Find where the given text appears and provide that cell's center as [X, Y] coordinate. 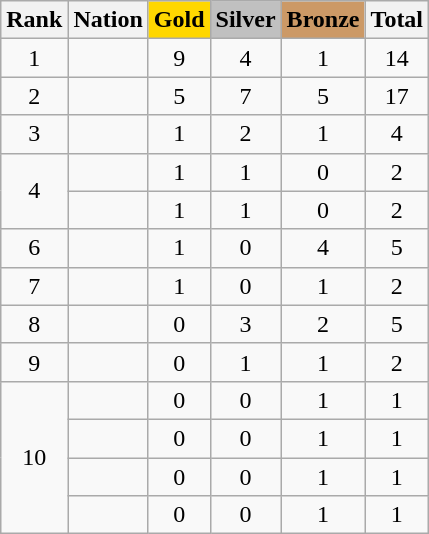
Rank [34, 20]
Gold [179, 20]
10 [34, 457]
Total [397, 20]
17 [397, 96]
6 [34, 248]
Bronze [323, 20]
14 [397, 58]
Silver [246, 20]
8 [34, 324]
Nation [108, 20]
